Provide the [x, y] coordinate of the cell's center where the given text is located.  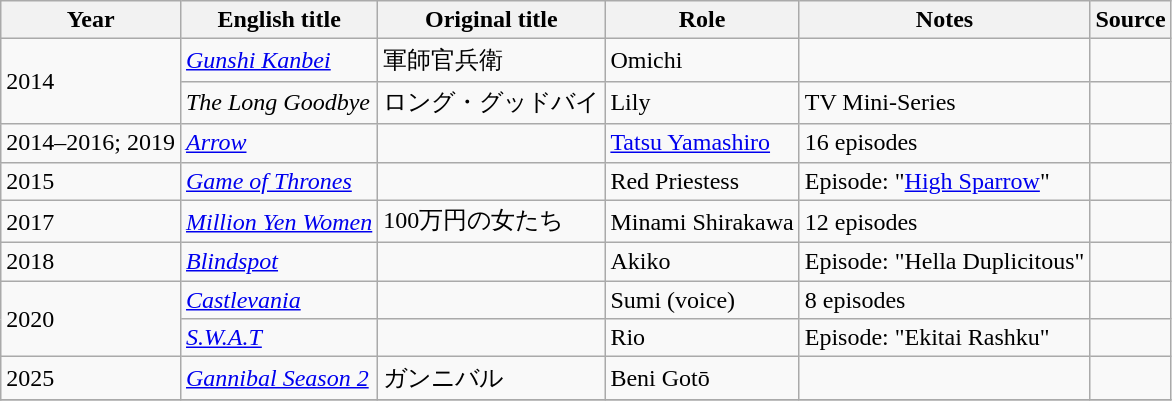
軍師官兵衛 [492, 60]
Blindspot [278, 262]
16 episodes [944, 143]
2015 [91, 181]
2017 [91, 222]
Lily [702, 102]
Episode: "Hella Duplicitous" [944, 262]
Role [702, 20]
ロング・グッドバイ [492, 102]
Omichi [702, 60]
2014 [91, 82]
Original title [492, 20]
Source [1130, 20]
Episode: "High Sparrow" [944, 181]
Tatsu Yamashiro [702, 143]
Castlevania [278, 300]
Red Priestess [702, 181]
S.W.A.T [278, 338]
Notes [944, 20]
Minami Shirakawa [702, 222]
100万円の女たち [492, 222]
2025 [91, 378]
2018 [91, 262]
8 episodes [944, 300]
2014–2016; 2019 [91, 143]
Game of Thrones [278, 181]
Gunshi Kanbei [278, 60]
Year [91, 20]
2020 [91, 319]
Episode: "Ekitai Rashku" [944, 338]
Beni Gotō [702, 378]
The Long Goodbye [278, 102]
Sumi (voice) [702, 300]
12 episodes [944, 222]
Million Yen Women [278, 222]
Gannibal Season 2 [278, 378]
Rio [702, 338]
TV Mini-Series [944, 102]
English title [278, 20]
Arrow [278, 143]
ガンニバル [492, 378]
Akiko [702, 262]
